Pinpoint the cell where the given text exists, returning its (X, Y) midpoint coordinate. 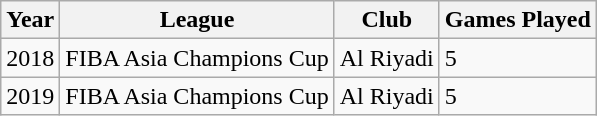
2019 (30, 96)
Year (30, 20)
Games Played (518, 20)
League (197, 20)
2018 (30, 58)
Club (386, 20)
